Output the (x, y) coordinate of the center of the cell containing the given text.  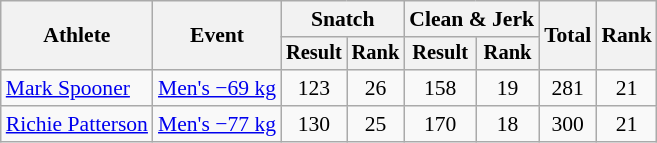
25 (376, 124)
Snatch (342, 19)
26 (376, 88)
Richie Patterson (77, 124)
123 (314, 88)
170 (440, 124)
Total (568, 36)
18 (508, 124)
Athlete (77, 36)
Men's −69 kg (217, 88)
300 (568, 124)
19 (508, 88)
158 (440, 88)
Event (217, 36)
Men's −77 kg (217, 124)
130 (314, 124)
281 (568, 88)
Mark Spooner (77, 88)
Clean & Jerk (472, 19)
